Identify which cell holds the provided text, then report its (x, y) central coordinate. 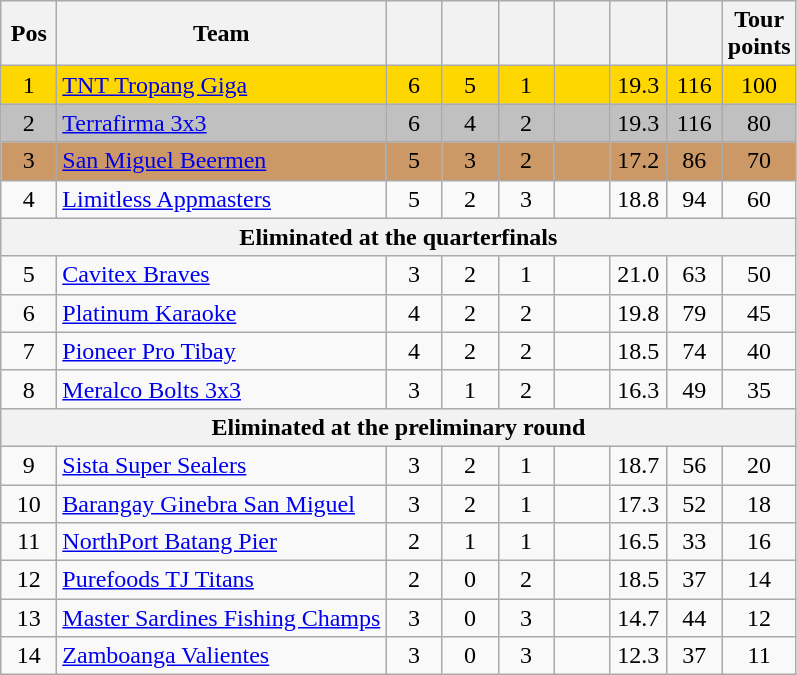
94 (694, 199)
100 (759, 85)
60 (759, 199)
Eliminated at the quarterfinals (398, 237)
10 (29, 503)
16.3 (638, 389)
Platinum Karaoke (222, 313)
74 (694, 351)
79 (694, 313)
56 (694, 465)
Cavitex Braves (222, 275)
Pioneer Pro Tibay (222, 351)
9 (29, 465)
TNT Tropang Giga (222, 85)
49 (694, 389)
35 (759, 389)
44 (694, 618)
33 (694, 542)
Limitless Appmasters (222, 199)
San Miguel Beermen (222, 161)
17.2 (638, 161)
16 (759, 542)
18 (759, 503)
70 (759, 161)
Eliminated at the preliminary round (398, 427)
7 (29, 351)
Sista Super Sealers (222, 465)
18.7 (638, 465)
NorthPort Batang Pier (222, 542)
63 (694, 275)
16.5 (638, 542)
50 (759, 275)
18.8 (638, 199)
19.8 (638, 313)
Team (222, 34)
13 (29, 618)
Master Sardines Fishing Champs (222, 618)
14.7 (638, 618)
Zamboanga Valientes (222, 656)
40 (759, 351)
52 (694, 503)
45 (759, 313)
Barangay Ginebra San Miguel (222, 503)
Tour points (759, 34)
Terrafirma 3x3 (222, 123)
21.0 (638, 275)
86 (694, 161)
8 (29, 389)
20 (759, 465)
80 (759, 123)
12.3 (638, 656)
Pos (29, 34)
Meralco Bolts 3x3 (222, 389)
17.3 (638, 503)
Purefoods TJ Titans (222, 580)
